Capture the cell that displays the provided text and extract its [X, Y] central coordinate. 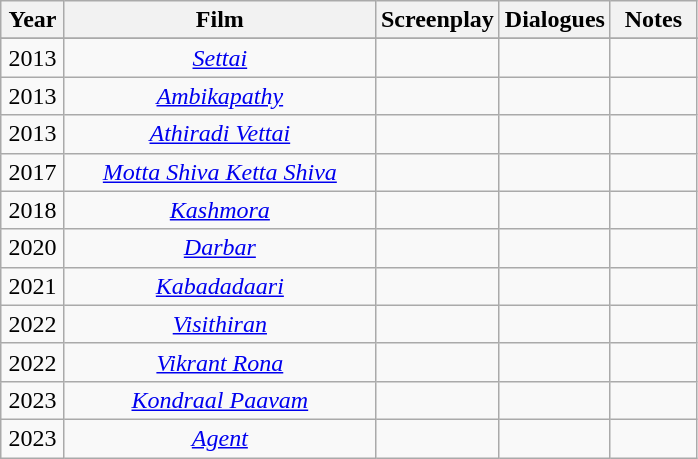
Notes [653, 20]
Motta Shiva Ketta Shiva [220, 172]
Visithiran [220, 324]
Darbar [220, 248]
2018 [33, 210]
Kashmora [220, 210]
Dialogues [554, 20]
Kondraal Paavam [220, 400]
2020 [33, 248]
Vikrant Rona [220, 362]
Agent [220, 438]
Film [220, 20]
Settai [220, 58]
Ambikapathy [220, 96]
Athiradi Vettai [220, 134]
Year [33, 20]
2021 [33, 286]
Screenplay [437, 20]
Kabadadaari [220, 286]
2017 [33, 172]
